Find where the given text appears and provide that cell's center as [X, Y] coordinate. 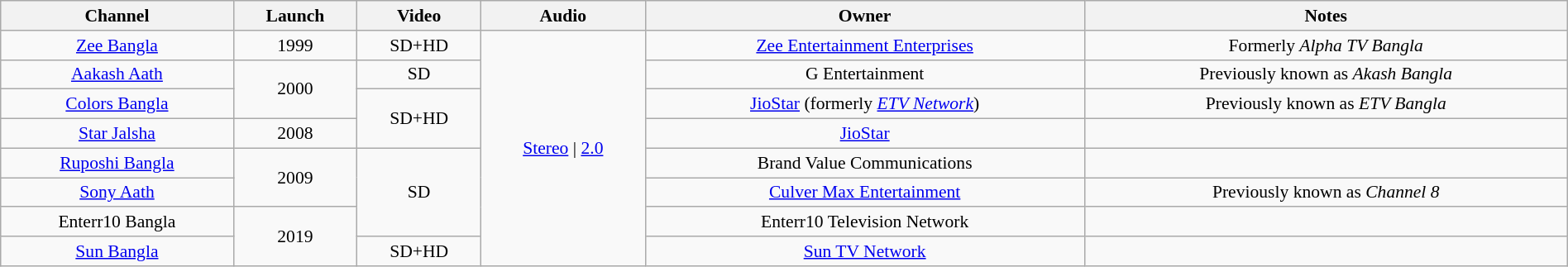
Stereo | 2.0 [564, 149]
2000 [295, 89]
Formerly Alpha TV Bangla [1326, 45]
2008 [295, 134]
Owner [865, 16]
2009 [295, 177]
JioStar [865, 134]
Star Jalsha [117, 134]
Zee Bangla [117, 45]
Audio [564, 16]
2019 [295, 236]
Previously known as ETV Bangla [1326, 104]
Enterr10 Television Network [865, 222]
Ruposhi Bangla [117, 163]
1999 [295, 45]
Colors Bangla [117, 104]
Brand Value Communications [865, 163]
Channel [117, 16]
G Entertainment [865, 74]
Sun TV Network [865, 251]
Previously known as Akash Bangla [1326, 74]
Notes [1326, 16]
Sony Aath [117, 193]
Zee Entertainment Enterprises [865, 45]
Launch [295, 16]
Sun Bangla [117, 251]
Enterr10 Bangla [117, 222]
Video [419, 16]
JioStar (formerly ETV Network) [865, 104]
Aakash Aath [117, 74]
Previously known as Channel 8 [1326, 193]
Culver Max Entertainment [865, 193]
